For the text-containing cell, return its midpoint in [x, y] coordinate format. 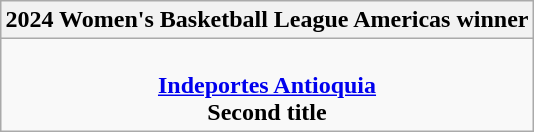
Indeportes AntioquiaSecond title [267, 85]
2024 Women's Basketball League Americas winner [267, 20]
